For the text-containing cell, return its midpoint in (x, y) coordinate format. 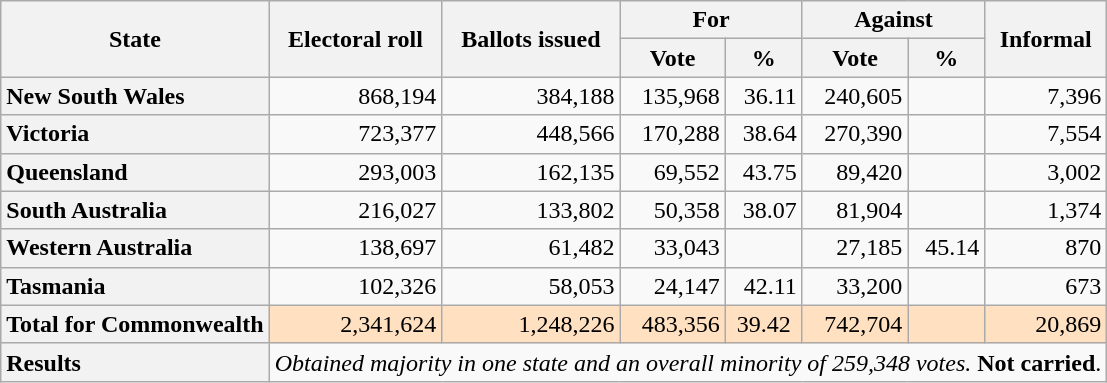
43.75 (764, 172)
50,358 (672, 210)
Against (893, 20)
102,326 (356, 286)
170,288 (672, 134)
Informal (1046, 39)
33,043 (672, 248)
27,185 (854, 248)
81,904 (854, 210)
270,390 (854, 134)
3,002 (1046, 172)
New South Wales (135, 96)
South Australia (135, 210)
Total for Commonwealth (135, 324)
673 (1046, 286)
Ballots issued (531, 39)
723,377 (356, 134)
69,552 (672, 172)
2,341,624 (356, 324)
Queensland (135, 172)
240,605 (854, 96)
870 (1046, 248)
Western Australia (135, 248)
216,027 (356, 210)
Victoria (135, 134)
Electoral roll (356, 39)
Obtained majority in one state and an overall minority of 259,348 votes. Not carried. (688, 362)
89,420 (854, 172)
33,200 (854, 286)
42.11 (764, 286)
1,248,226 (531, 324)
7,554 (1046, 134)
58,053 (531, 286)
39.42 (764, 324)
45.14 (946, 248)
384,188 (531, 96)
483,356 (672, 324)
448,566 (531, 134)
Results (135, 362)
38.07 (764, 210)
Tasmania (135, 286)
1,374 (1046, 210)
868,194 (356, 96)
For (711, 20)
7,396 (1046, 96)
State (135, 39)
293,003 (356, 172)
38.64 (764, 134)
36.11 (764, 96)
133,802 (531, 210)
24,147 (672, 286)
61,482 (531, 248)
135,968 (672, 96)
162,135 (531, 172)
742,704 (854, 324)
20,869 (1046, 324)
138,697 (356, 248)
